Pinpoint the cell where the given text exists, returning its [X, Y] midpoint coordinate. 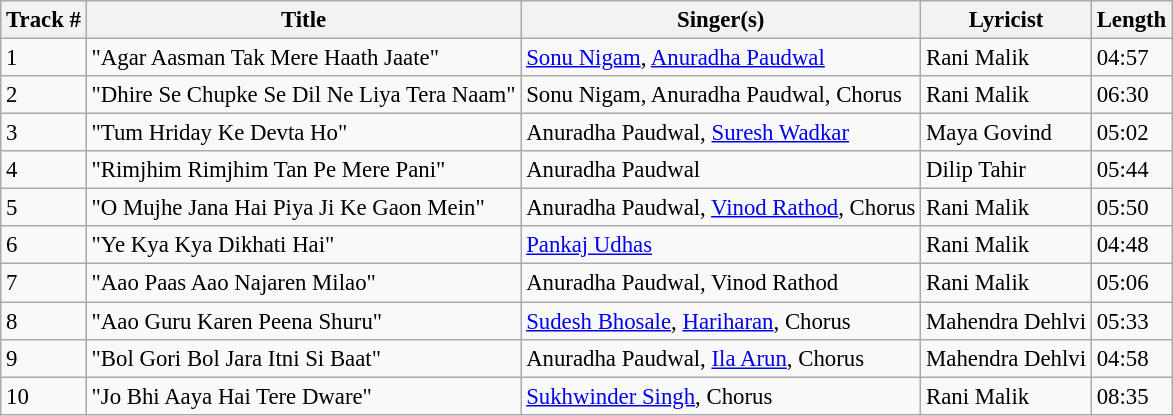
"Ye Kya Kya Dikhati Hai" [304, 245]
06:30 [1131, 95]
"Dhire Se Chupke Se Dil Ne Liya Tera Naam" [304, 95]
Anuradha Paudwal, Ila Arun, Chorus [721, 358]
"Bol Gori Bol Jara Itni Si Baat" [304, 358]
04:48 [1131, 245]
04:57 [1131, 58]
"Jo Bhi Aaya Hai Tere Dware" [304, 396]
Anuradha Paudwal, Vinod Rathod [721, 283]
05:33 [1131, 321]
Singer(s) [721, 20]
9 [44, 358]
Anuradha Paudwal, Vinod Rathod, Chorus [721, 208]
05:06 [1131, 283]
10 [44, 396]
Anuradha Paudwal [721, 170]
"O Mujhe Jana Hai Piya Ji Ke Gaon Mein" [304, 208]
"Agar Aasman Tak Mere Haath Jaate" [304, 58]
Title [304, 20]
8 [44, 321]
4 [44, 170]
"Rimjhim Rimjhim Tan Pe Mere Pani" [304, 170]
05:50 [1131, 208]
5 [44, 208]
"Tum Hriday Ke Devta Ho" [304, 133]
2 [44, 95]
04:58 [1131, 358]
Sonu Nigam, Anuradha Paudwal, Chorus [721, 95]
Track # [44, 20]
Lyricist [1006, 20]
7 [44, 283]
"Aao Paas Aao Najaren Milao" [304, 283]
Pankaj Udhas [721, 245]
Anuradha Paudwal, Suresh Wadkar [721, 133]
Dilip Tahir [1006, 170]
05:44 [1131, 170]
"Aao Guru Karen Peena Shuru" [304, 321]
Sudesh Bhosale, Hariharan, Chorus [721, 321]
3 [44, 133]
6 [44, 245]
Maya Govind [1006, 133]
1 [44, 58]
05:02 [1131, 133]
Sukhwinder Singh, Chorus [721, 396]
08:35 [1131, 396]
Sonu Nigam, Anuradha Paudwal [721, 58]
Length [1131, 20]
